Scan for the cell matching the given text and deliver its (X, Y) coordinate at center. 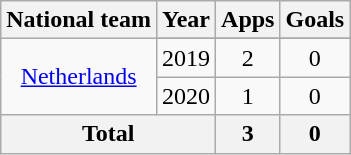
2019 (186, 58)
Goals (315, 20)
2020 (186, 96)
1 (248, 96)
2 (248, 58)
3 (248, 134)
Netherlands (79, 77)
Total (108, 134)
Apps (248, 20)
National team (79, 20)
Year (186, 20)
